Pinpoint the cell where the given text exists, returning its (x, y) midpoint coordinate. 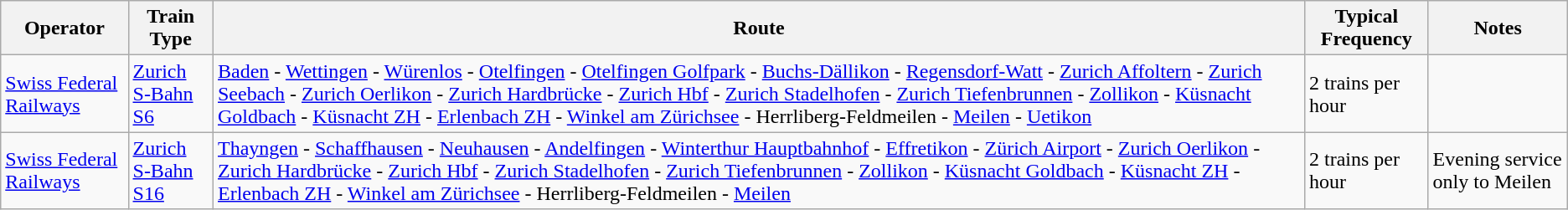
Train Type (171, 28)
Typical Frequency (1366, 28)
Zurich S-BahnS6 (171, 94)
Operator (64, 28)
Route (759, 28)
Notes (1498, 28)
Evening service only to Meilen (1498, 171)
Zurich S-BahnS16 (171, 171)
